Search for the cell housing the specified text and yield its (x, y) center coordinate. 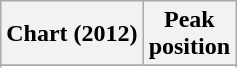
Chart (2012) (72, 34)
Peakposition (189, 34)
